Provide the (X, Y) coordinate of the cell's center where the given text is located.  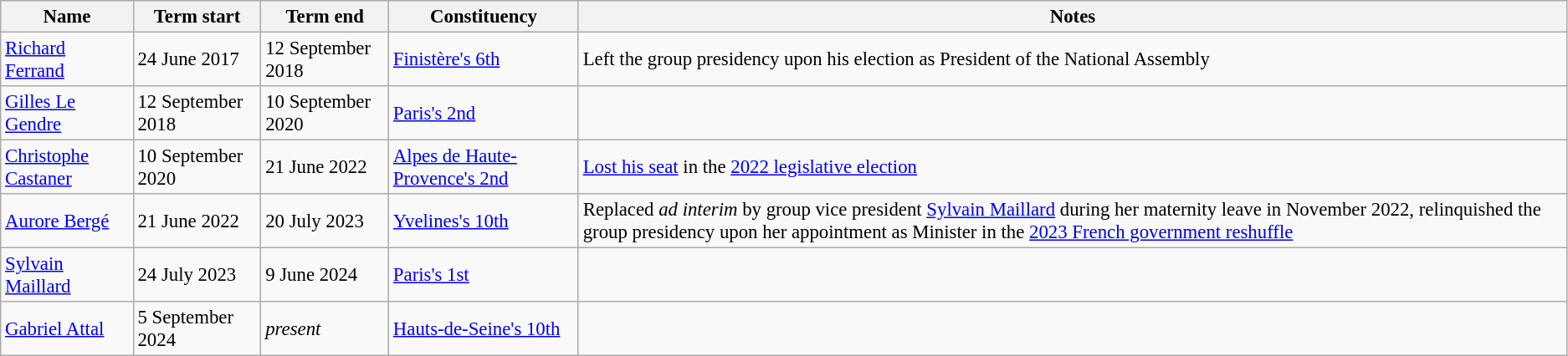
Name (67, 17)
Aurore Bergé (67, 221)
Richard Ferrand (67, 60)
Left the group presidency upon his election as President of the National Assembly (1073, 60)
20 July 2023 (325, 221)
Gilles Le Gendre (67, 114)
9 June 2024 (325, 276)
Finistère's 6th (484, 60)
Sylvain Maillard (67, 276)
Term start (197, 17)
Alpes de Haute-Provence's 2nd (484, 167)
24 June 2017 (197, 60)
Paris's 2nd (484, 114)
Lost his seat in the 2022 legislative election (1073, 167)
Paris's 1st (484, 276)
Christophe Castaner (67, 167)
Term end (325, 17)
24 July 2023 (197, 276)
Notes (1073, 17)
Constituency (484, 17)
Yvelines's 10th (484, 221)
